Return the [X, Y] coordinate for the center point of the cell that contains the specified text.  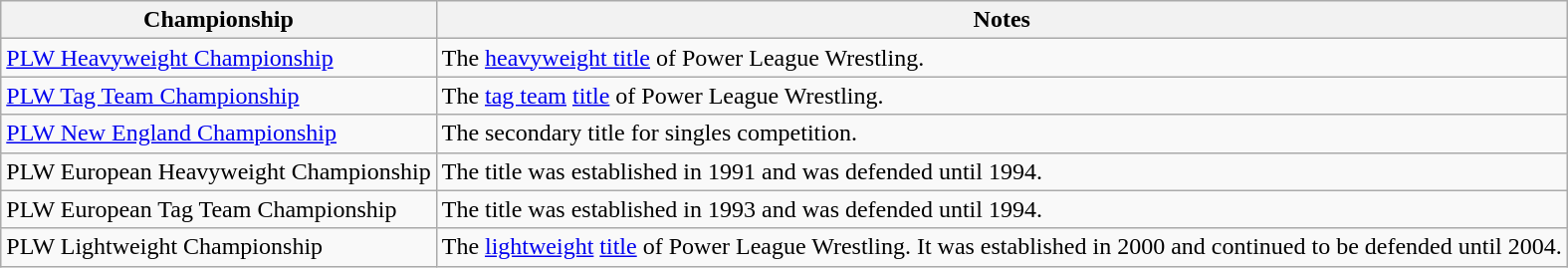
The secondary title for singles competition. [1002, 134]
Notes [1002, 20]
PLW European Heavyweight Championship [219, 171]
PLW New England Championship [219, 134]
The title was established in 1991 and was defended until 1994. [1002, 171]
The lightweight title of Power League Wrestling. It was established in 2000 and continued to be defended until 2004. [1002, 247]
The title was established in 1993 and was defended until 1994. [1002, 209]
Championship [219, 20]
The heavyweight title of Power League Wrestling. [1002, 58]
PLW Tag Team Championship [219, 96]
PLW Heavyweight Championship [219, 58]
PLW European Tag Team Championship [219, 209]
PLW Lightweight Championship [219, 247]
The tag team title of Power League Wrestling. [1002, 96]
